Locate the cell with the specified text and output its [X, Y] center coordinate. 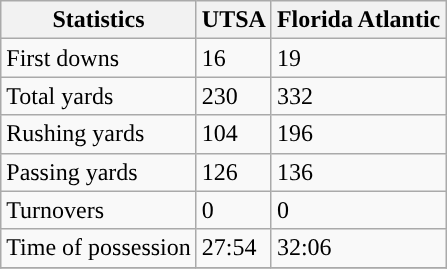
Rushing yards [99, 134]
Statistics [99, 20]
First downs [99, 58]
Turnovers [99, 210]
16 [234, 58]
104 [234, 134]
32:06 [358, 248]
Passing yards [99, 172]
Total yards [99, 96]
Time of possession [99, 248]
332 [358, 96]
196 [358, 134]
136 [358, 172]
UTSA [234, 20]
19 [358, 58]
230 [234, 96]
126 [234, 172]
Florida Atlantic [358, 20]
27:54 [234, 248]
